Return the [X, Y] coordinate for the center point of the cell that contains the specified text.  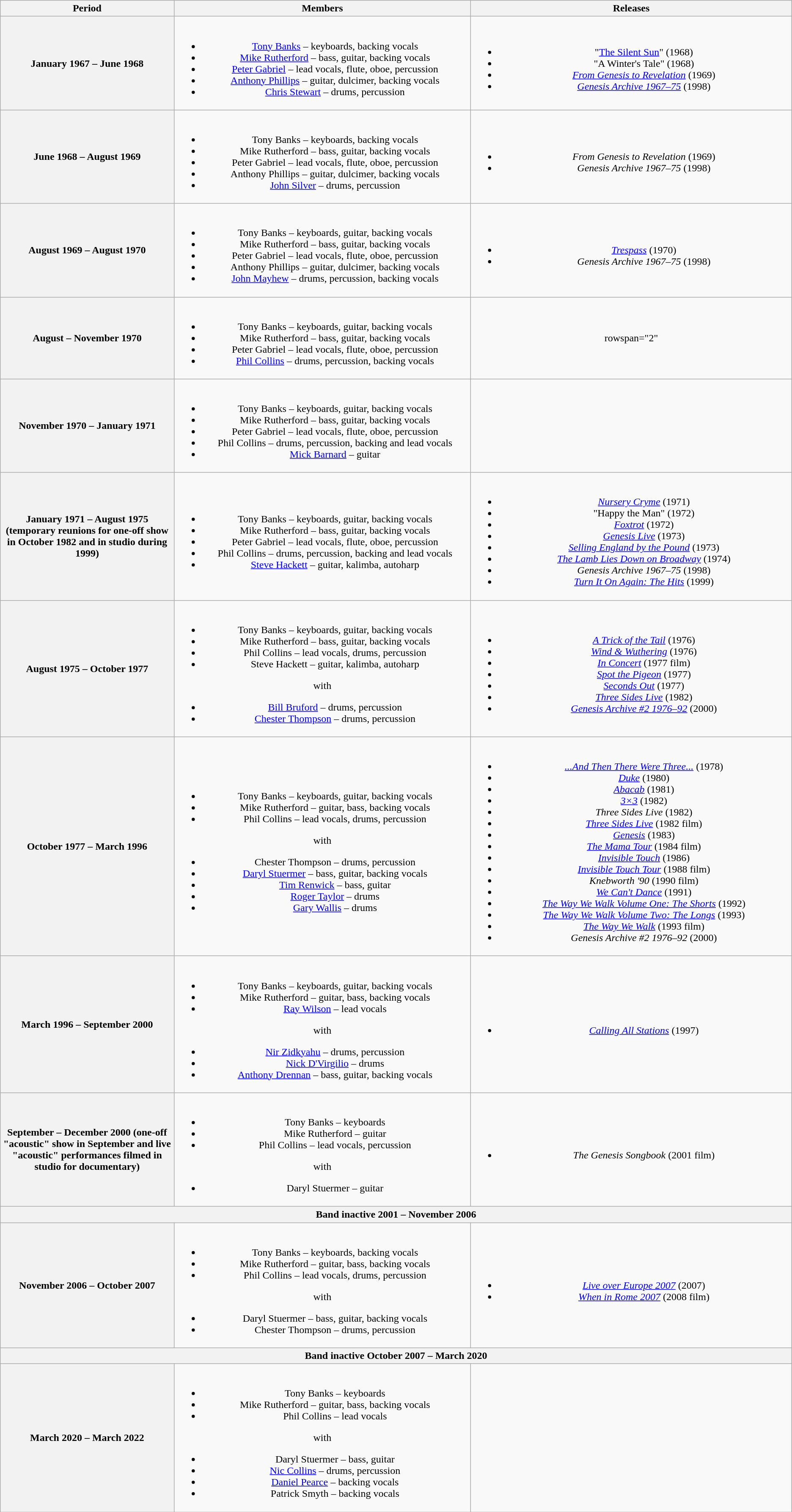
August 1969 – August 1970 [87, 250]
"The Silent Sun" (1968)"A Winter's Tale" (1968)From Genesis to Revelation (1969) Genesis Archive 1967–75 (1998) [631, 63]
June 1968 – August 1969 [87, 156]
January 1967 – June 1968 [87, 63]
Period [87, 8]
Releases [631, 8]
August 1975 – October 1977 [87, 668]
rowspan="2" [631, 338]
Members [322, 8]
November 2006 – October 2007 [87, 1285]
Trespass (1970)Genesis Archive 1967–75 (1998) [631, 250]
The Genesis Songbook (2001 film) [631, 1150]
August – November 1970 [87, 338]
Live over Europe 2007 (2007) When in Rome 2007 (2008 film) [631, 1285]
Calling All Stations (1997) [631, 1024]
September – December 2000 (one-off "acoustic" show in September and live "acoustic" performances filmed in studio for documentary) [87, 1150]
March 1996 – September 2000 [87, 1024]
Band inactive 2001 – November 2006 [396, 1214]
March 2020 – March 2022 [87, 1438]
Band inactive October 2007 – March 2020 [396, 1356]
From Genesis to Revelation (1969) Genesis Archive 1967–75 (1998) [631, 156]
Tony Banks – keyboardsMike Rutherford – guitarPhil Collins – lead vocals, percussionwithDaryl Stuermer – guitar [322, 1150]
November 1970 – January 1971 [87, 425]
January 1971 – August 1975 (temporary reunions for one-off show in October 1982 and in studio during 1999) [87, 536]
October 1977 – March 1996 [87, 846]
